Search for the cell housing the specified text and yield its [X, Y] center coordinate. 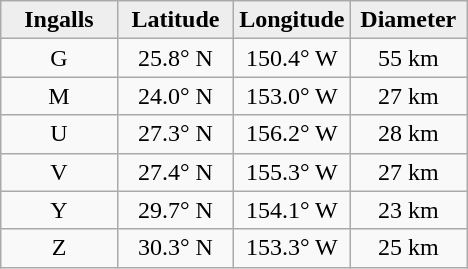
Longitude [292, 20]
155.3° W [292, 172]
153.3° W [292, 248]
Diameter [408, 20]
Ingalls [59, 20]
27.3° N [175, 134]
153.0° W [292, 96]
150.4° W [292, 58]
28 km [408, 134]
30.3° N [175, 248]
Y [59, 210]
V [59, 172]
24.0° N [175, 96]
25 km [408, 248]
Z [59, 248]
27.4° N [175, 172]
Latitude [175, 20]
U [59, 134]
G [59, 58]
29.7° N [175, 210]
55 km [408, 58]
154.1° W [292, 210]
M [59, 96]
156.2° W [292, 134]
25.8° N [175, 58]
23 km [408, 210]
